Pinpoint the cell where the given text exists, returning its [X, Y] midpoint coordinate. 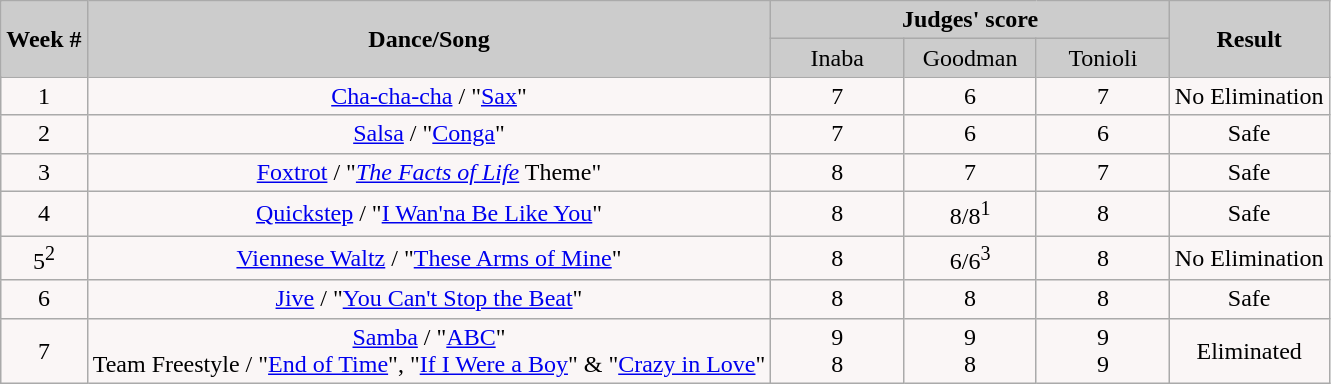
3 [44, 172]
Week # [44, 39]
Viennese Waltz / "These Arms of Mine" [429, 258]
Foxtrot / "The Facts of Life Theme" [429, 172]
Cha-cha-cha / "Sax" [429, 96]
6/63 [970, 258]
Result [1249, 39]
Tonioli [1102, 58]
4 [44, 214]
52 [44, 258]
1 [44, 96]
Dance/Song [429, 39]
Inaba [838, 58]
99 [1102, 350]
Jive / "You Can't Stop the Beat" [429, 299]
Samba / "ABC"Team Freestyle / "End of Time", "If I Were a Boy" & "Crazy in Love" [429, 350]
Quickstep / "I Wan'na Be Like You" [429, 214]
Goodman [970, 58]
Salsa / "Conga" [429, 134]
2 [44, 134]
Judges' score [970, 20]
8/81 [970, 214]
Eliminated [1249, 350]
